Determine the (X, Y) coordinate at the center of the cell enclosing the given text.  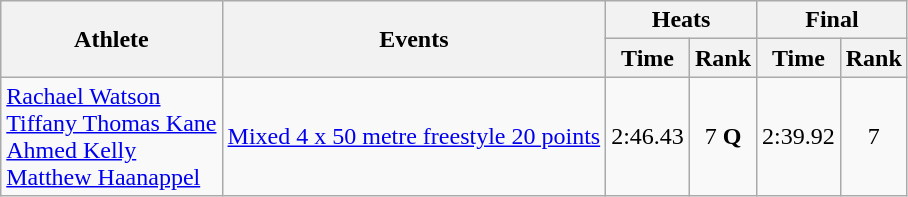
2:39.92 (799, 136)
7 Q (722, 136)
Events (414, 39)
Athlete (112, 39)
Final (832, 20)
Heats (682, 20)
Mixed 4 x 50 metre freestyle 20 points (414, 136)
7 (874, 136)
Rachael Watson Tiffany Thomas Kane Ahmed Kelly Matthew Haanappel (112, 136)
2:46.43 (648, 136)
